From the cell containing the given text, extract its center point as [x, y] coordinate. 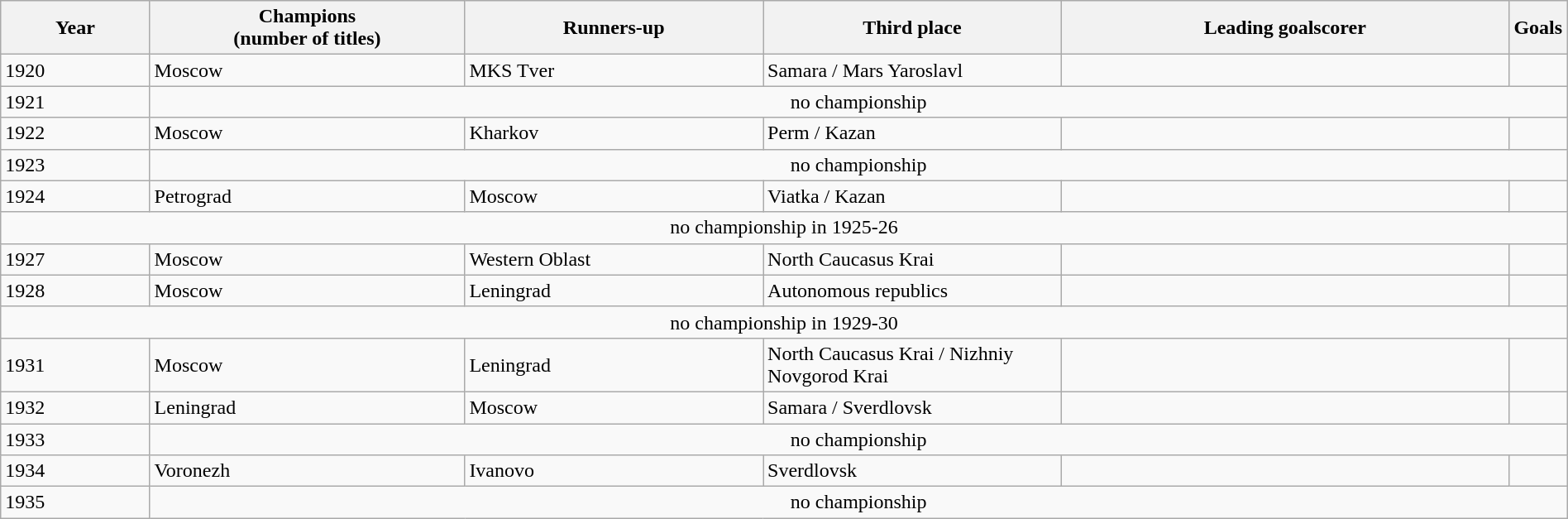
MKS Tver [614, 70]
1927 [75, 259]
Champions(number of titles) [308, 28]
1920 [75, 70]
North Caucasus Krai [913, 259]
Petrograd [308, 196]
Western Oblast [614, 259]
no championship in 1929-30 [784, 322]
Goals [1538, 28]
Third place [913, 28]
1922 [75, 133]
Leading goalscorer [1285, 28]
1935 [75, 502]
Runners-up [614, 28]
no championship in 1925-26 [784, 228]
North Caucasus Krai / Nizhniy Novgorod Krai [913, 364]
1934 [75, 471]
1932 [75, 407]
1933 [75, 440]
Sverdlovsk [913, 471]
1931 [75, 364]
Voronezh [308, 471]
1921 [75, 102]
Viatka / Kazan [913, 196]
1928 [75, 291]
Samara / Mars Yaroslavl [913, 70]
Perm / Kazan [913, 133]
Samara / Sverdlovsk [913, 407]
Year [75, 28]
1923 [75, 165]
Ivanovo [614, 471]
1924 [75, 196]
Kharkov [614, 133]
Autonomous republics [913, 291]
